Scan for the cell matching the given text and deliver its (x, y) coordinate at center. 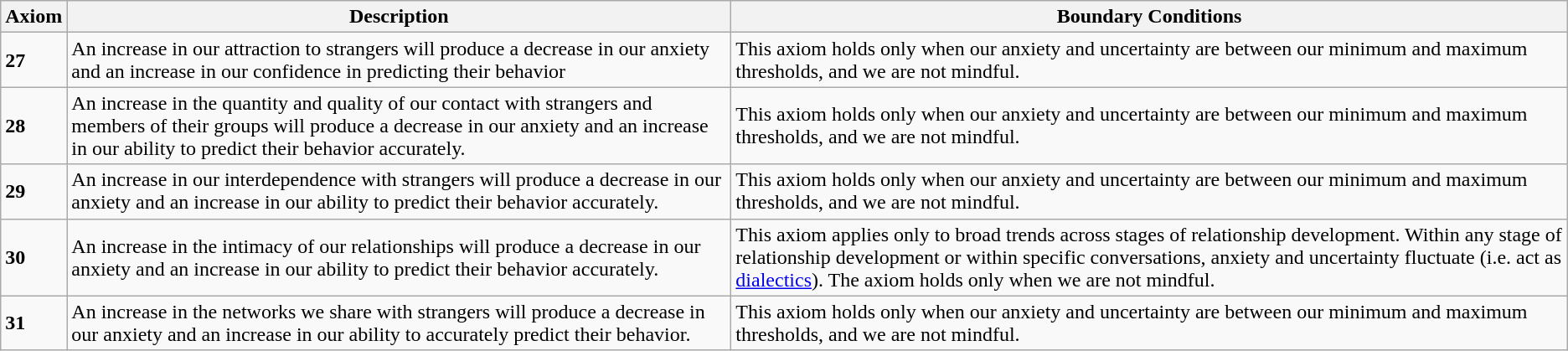
Axiom (34, 17)
Boundary Conditions (1149, 17)
28 (34, 126)
An increase in our attraction to strangers will produce a decrease in our anxiety and an increase in our confidence in predicting their behavior (399, 60)
27 (34, 60)
30 (34, 257)
29 (34, 191)
Description (399, 17)
31 (34, 323)
